Provide the (X, Y) coordinate of the cell's center where the given text is located.  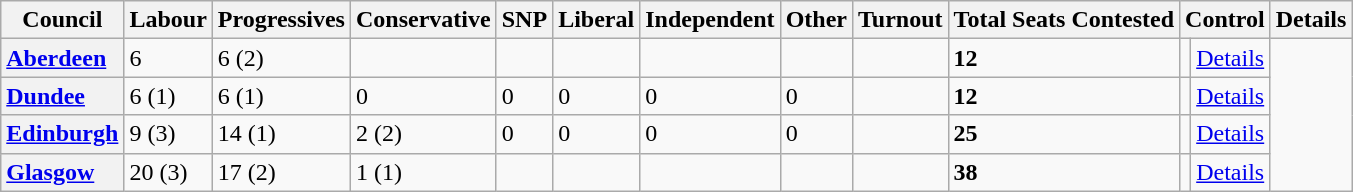
SNP (524, 20)
6 (2) (281, 58)
Aberdeen (62, 58)
Liberal (596, 20)
Council (62, 20)
Total Seats Contested (1064, 20)
Control (1226, 20)
17 (2) (281, 172)
Labour (168, 20)
14 (1) (281, 134)
Glasgow (62, 172)
Edinburgh (62, 134)
9 (3) (168, 134)
38 (1064, 172)
1 (1) (423, 172)
25 (1064, 134)
Other (816, 20)
Independent (710, 20)
2 (2) (423, 134)
Progressives (281, 20)
Conservative (423, 20)
20 (3) (168, 172)
6 (168, 58)
Dundee (62, 96)
Turnout (900, 20)
